Search for the cell housing the specified text and yield its [x, y] center coordinate. 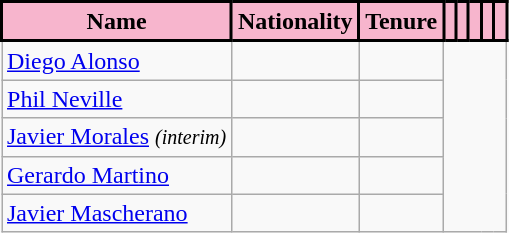
Gerardo Martino [117, 175]
Javier Mascherano [117, 213]
Nationality [296, 22]
Phil Neville [117, 99]
Javier Morales (interim) [117, 137]
Diego Alonso [117, 60]
Tenure [402, 22]
Name [117, 22]
